Determine the (x, y) coordinate at the center of the cell enclosing the given text.  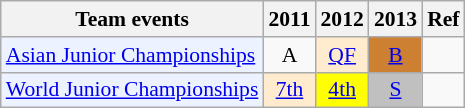
Team events (132, 19)
S (396, 90)
2013 (396, 19)
7th (289, 90)
A (289, 55)
B (396, 55)
Ref (443, 19)
2012 (342, 19)
Asian Junior Championships (132, 55)
QF (342, 55)
2011 (289, 19)
4th (342, 90)
World Junior Championships (132, 90)
